Pinpoint the cell where the given text exists, returning its (X, Y) midpoint coordinate. 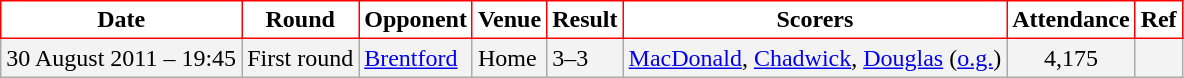
Brentford (416, 58)
Result (585, 20)
Round (300, 20)
MacDonald, Chadwick, Douglas (o.g.) (815, 58)
First round (300, 58)
Opponent (416, 20)
Venue (509, 20)
30 August 2011 – 19:45 (122, 58)
Date (122, 20)
Ref (1158, 20)
4,175 (1071, 58)
3–3 (585, 58)
Home (509, 58)
Scorers (815, 20)
Attendance (1071, 20)
